Extract the (x, y) coordinate from the center of the cell holding the provided text.  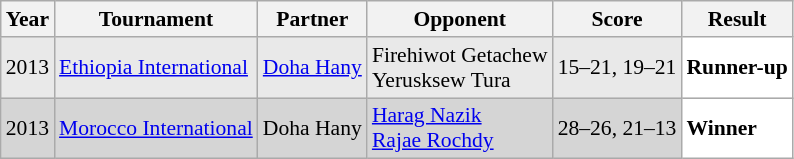
Runner-up (736, 68)
Winner (736, 128)
Year (28, 19)
Morocco International (156, 128)
Harag Nazik Rajae Rochdy (460, 128)
Result (736, 19)
Partner (312, 19)
Opponent (460, 19)
15–21, 19–21 (618, 68)
Firehiwot Getachew Yerusksew Tura (460, 68)
Ethiopia International (156, 68)
Score (618, 19)
28–26, 21–13 (618, 128)
Tournament (156, 19)
